Output the (x, y) coordinate of the center of the cell containing the given text.  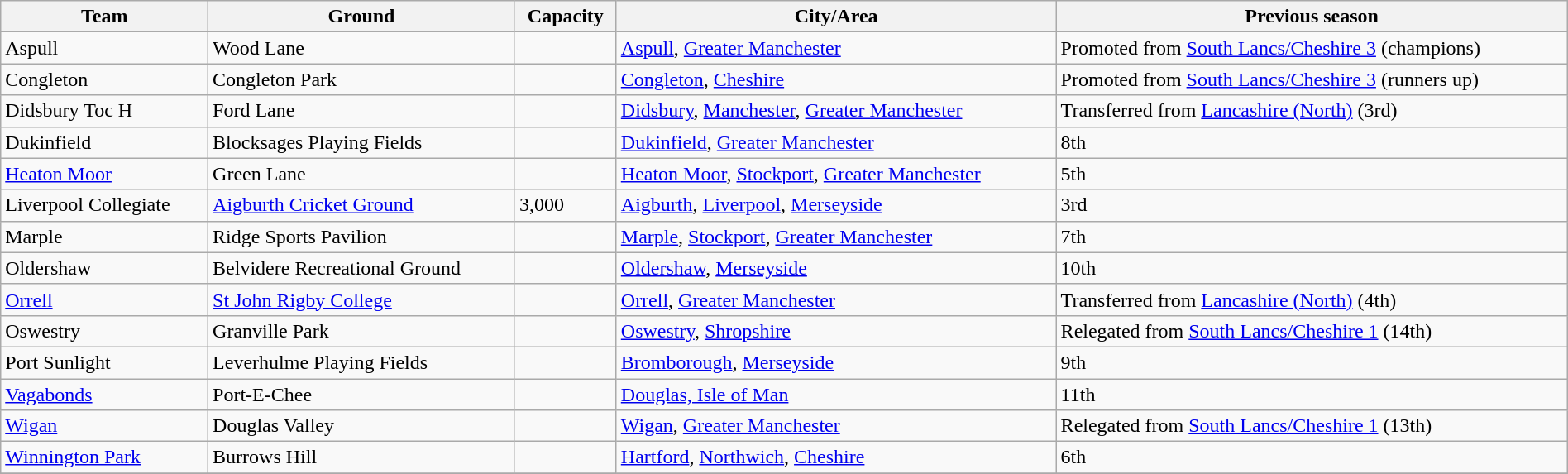
Oswestry, Shropshire (836, 331)
Vagabonds (104, 395)
Transferred from Lancashire (North) (3rd) (1312, 111)
Orrell, Greater Manchester (836, 299)
Promoted from South Lancs/Cheshire 3 (runners up) (1312, 79)
St John Rigby College (362, 299)
Relegated from South Lancs/Cheshire 1 (13th) (1312, 426)
6th (1312, 457)
Port-E-Chee (362, 395)
Belvidere Recreational Ground (362, 268)
Relegated from South Lancs/Cheshire 1 (14th) (1312, 331)
Team (104, 17)
Aigburth, Liverpool, Merseyside (836, 205)
Oldershaw, Merseyside (836, 268)
5th (1312, 174)
Congleton, Cheshire (836, 79)
Liverpool Collegiate (104, 205)
Heaton Moor, Stockport, Greater Manchester (836, 174)
Orrell (104, 299)
Dukinfield (104, 142)
Didsbury, Manchester, Greater Manchester (836, 111)
Blocksages Playing Fields (362, 142)
7th (1312, 237)
Previous season (1312, 17)
11th (1312, 395)
Winnington Park (104, 457)
Promoted from South Lancs/Cheshire 3 (champions) (1312, 48)
3rd (1312, 205)
Oldershaw (104, 268)
Aspull (104, 48)
Bromborough, Merseyside (836, 362)
City/Area (836, 17)
Hartford, Northwich, Cheshire (836, 457)
Transferred from Lancashire (North) (4th) (1312, 299)
Aspull, Greater Manchester (836, 48)
Port Sunlight (104, 362)
Dukinfield, Greater Manchester (836, 142)
Ridge Sports Pavilion (362, 237)
Douglas Valley (362, 426)
Marple (104, 237)
9th (1312, 362)
Wigan, Greater Manchester (836, 426)
8th (1312, 142)
Wigan (104, 426)
Heaton Moor (104, 174)
Marple, Stockport, Greater Manchester (836, 237)
Douglas, Isle of Man (836, 395)
Green Lane (362, 174)
Burrows Hill (362, 457)
Wood Lane (362, 48)
Congleton (104, 79)
3,000 (566, 205)
Leverhulme Playing Fields (362, 362)
Didsbury Toc H (104, 111)
Granville Park (362, 331)
Ground (362, 17)
10th (1312, 268)
Congleton Park (362, 79)
Oswestry (104, 331)
Capacity (566, 17)
Aigburth Cricket Ground (362, 205)
Ford Lane (362, 111)
